Search for the cell housing the specified text and yield its [x, y] center coordinate. 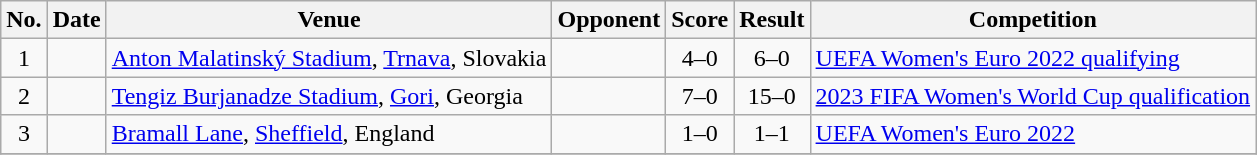
Date [76, 20]
3 [24, 134]
No. [24, 20]
UEFA Women's Euro 2022 qualifying [1033, 58]
Competition [1033, 20]
2023 FIFA Women's World Cup qualification [1033, 96]
1–1 [772, 134]
Bramall Lane, Sheffield, England [329, 134]
4–0 [700, 58]
1 [24, 58]
Opponent [609, 20]
Anton Malatinský Stadium, Trnava, Slovakia [329, 58]
1–0 [700, 134]
Venue [329, 20]
15–0 [772, 96]
2 [24, 96]
7–0 [700, 96]
Score [700, 20]
UEFA Women's Euro 2022 [1033, 134]
Result [772, 20]
Tengiz Burjanadze Stadium, Gori, Georgia [329, 96]
6–0 [772, 58]
